Provide the (x, y) coordinate of the cell's center where the given text is located.  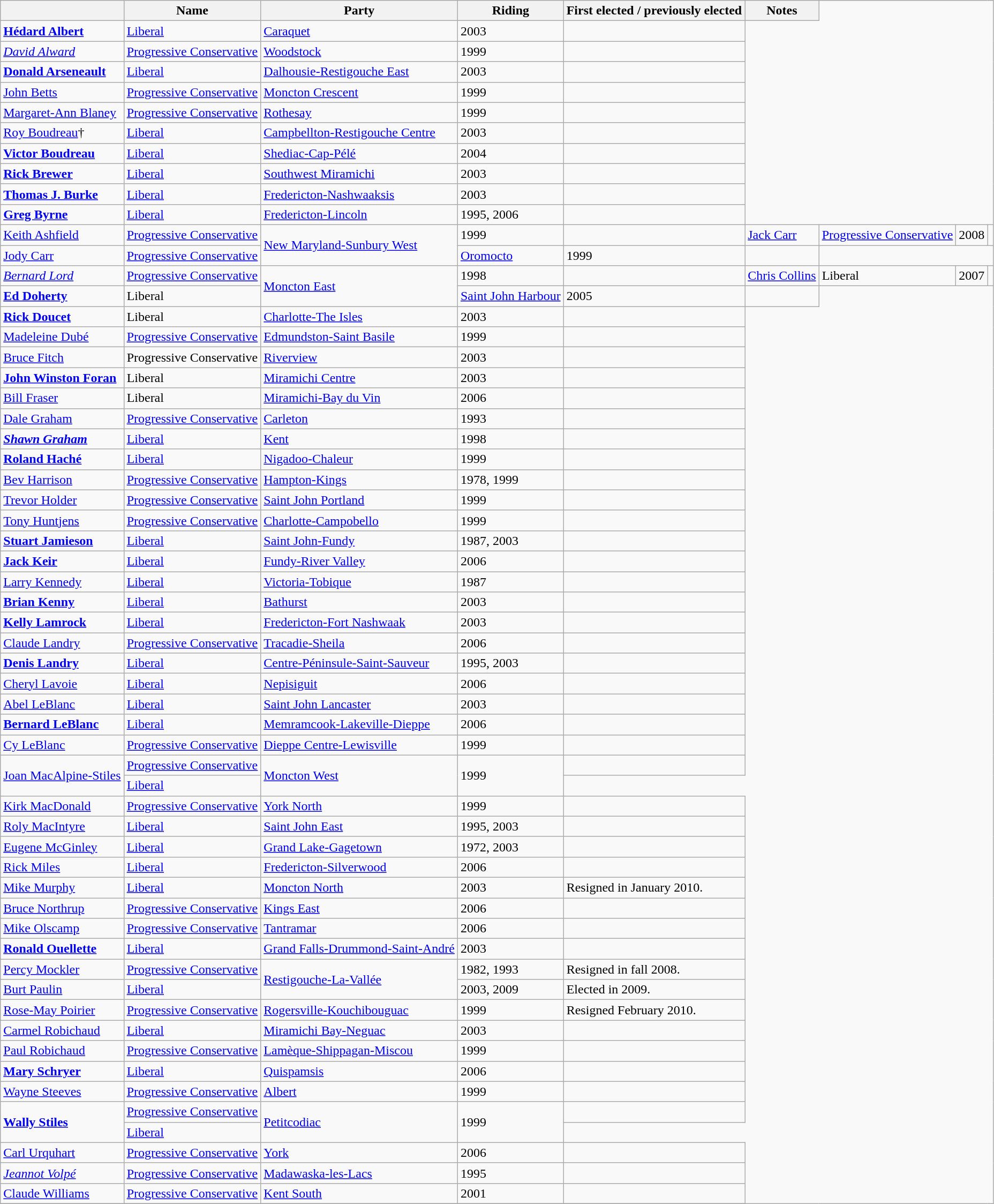
Burt Paulin (62, 990)
2004 (510, 153)
Dalhousie-Restigouche East (359, 72)
Charlotte-Campobello (359, 520)
Miramichi-Bay du Vin (359, 398)
Mike Olscamp (62, 929)
Wally Stiles (62, 1122)
Memramcook-Lakeville-Dieppe (359, 724)
Southwest Miramichi (359, 174)
1993 (510, 418)
Cheryl Lavoie (62, 684)
Chris Collins (782, 276)
Bathurst (359, 602)
Kings East (359, 908)
2003, 2009 (510, 990)
Fredericton-Fort Nashwaak (359, 623)
Rose-May Poirier (62, 1010)
Joan MacAlpine-Stiles (62, 775)
Fredericton-Lincoln (359, 214)
Carl Urquhart (62, 1153)
Larry Kennedy (62, 581)
Albert (359, 1091)
Ronald Ouellette (62, 949)
Moncton East (359, 286)
Moncton Crescent (359, 92)
Oromocto (510, 256)
Jody Carr (62, 256)
Bernard LeBlanc (62, 724)
1982, 1993 (510, 969)
Mary Schryer (62, 1071)
John Winston Foran (62, 378)
Lamèque-Shippagan-Miscou (359, 1051)
Edmundston-Saint Basile (359, 337)
Brian Kenny (62, 602)
Resigned in fall 2008. (654, 969)
Bruce Northrup (62, 908)
Miramichi Centre (359, 378)
Quispamsis (359, 1071)
Madawaska-les-Lacs (359, 1173)
Roly MacIntyre (62, 826)
Kent (359, 439)
1995 (510, 1173)
Fundy-River Valley (359, 561)
Madeleine Dubé (62, 337)
Kirk MacDonald (62, 806)
2001 (510, 1193)
Grand Falls-Drummond-Saint-André (359, 949)
Tony Huntjens (62, 520)
Percy Mockler (62, 969)
Thomas J. Burke (62, 194)
Moncton West (359, 775)
Abel LeBlanc (62, 704)
Rogersville-Kouchibouguac (359, 1010)
Mike Murphy (62, 887)
Saint John Lancaster (359, 704)
York North (359, 806)
Shediac-Cap-Pélé (359, 153)
1978, 1999 (510, 480)
Bruce Fitch (62, 357)
Margaret-Ann Blaney (62, 113)
Saint John Harbour (510, 296)
Claude Williams (62, 1193)
Riverview (359, 357)
York (359, 1153)
Jack Carr (782, 235)
Greg Byrne (62, 214)
Cy LeBlanc (62, 745)
Claude Landry (62, 643)
Wayne Steeves (62, 1091)
1972, 2003 (510, 847)
Rothesay (359, 113)
Hédard Albert (62, 31)
Jack Keir (62, 561)
2007 (972, 276)
Fredericton-Silverwood (359, 867)
Charlotte-The Isles (359, 317)
Roy Boudreau† (62, 133)
1995, 2006 (510, 214)
Carleton (359, 418)
1987 (510, 581)
Resigned February 2010. (654, 1010)
Rick Doucet (62, 317)
Saint John-Fundy (359, 541)
Denis Landry (62, 663)
Donald Arseneault (62, 72)
Ed Doherty (62, 296)
Woodstock (359, 51)
1987, 2003 (510, 541)
Nigadoo-Chaleur (359, 459)
Bill Fraser (62, 398)
Caraquet (359, 31)
Tantramar (359, 929)
John Betts (62, 92)
Grand Lake-Gagetown (359, 847)
Petitcodiac (359, 1122)
Bev Harrison (62, 480)
Bernard Lord (62, 276)
2005 (654, 296)
First elected / previously elected (654, 11)
Carmel Robichaud (62, 1030)
Notes (782, 11)
Keith Ashfield (62, 235)
Resigned in January 2010. (654, 887)
Centre-Péninsule-Saint-Sauveur (359, 663)
Trevor Holder (62, 500)
Hampton-Kings (359, 480)
Eugene McGinley (62, 847)
Dale Graham (62, 418)
Shawn Graham (62, 439)
Name (192, 11)
Stuart Jamieson (62, 541)
Campbellton-Restigouche Centre (359, 133)
Restigouche-La-Vallée (359, 979)
Saint John Portland (359, 500)
Victor Boudreau (62, 153)
Moncton North (359, 887)
Rick Miles (62, 867)
Jeannot Volpé (62, 1173)
David Alward (62, 51)
Rick Brewer (62, 174)
Miramichi Bay-Neguac (359, 1030)
Riding (510, 11)
Tracadie-Sheila (359, 643)
Fredericton-Nashwaaksis (359, 194)
Kelly Lamrock (62, 623)
Elected in 2009. (654, 990)
New Maryland-Sunbury West (359, 245)
2008 (972, 235)
Party (359, 11)
Kent South (359, 1193)
Paul Robichaud (62, 1051)
Roland Haché (62, 459)
Dieppe Centre-Lewisville (359, 745)
Nepisiguit (359, 684)
Saint John East (359, 826)
Victoria-Tobique (359, 581)
